Scan for the cell matching the given text and deliver its [x, y] coordinate at center. 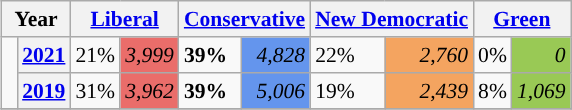
3,962 [150, 91]
Green [522, 19]
8% [492, 91]
Year [36, 19]
1,069 [542, 91]
4,828 [276, 55]
5,006 [276, 91]
31% [95, 91]
2,760 [429, 55]
22% [348, 55]
New Democratic [392, 19]
0 [542, 55]
2019 [44, 91]
2,439 [429, 91]
21% [95, 55]
2021 [44, 55]
0% [492, 55]
19% [348, 91]
Conservative [244, 19]
Liberal [124, 19]
3,999 [150, 55]
